Return (X, Y) of the center of cell containing provided text 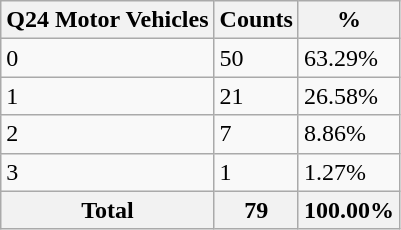
1.27% (348, 172)
79 (256, 210)
7 (256, 134)
Total (108, 210)
26.58% (348, 96)
63.29% (348, 58)
% (348, 20)
2 (108, 134)
100.00% (348, 210)
21 (256, 96)
8.86% (348, 134)
Q24 Motor Vehicles (108, 20)
Counts (256, 20)
0 (108, 58)
3 (108, 172)
50 (256, 58)
